Identify which cell holds the provided text, then report its (X, Y) central coordinate. 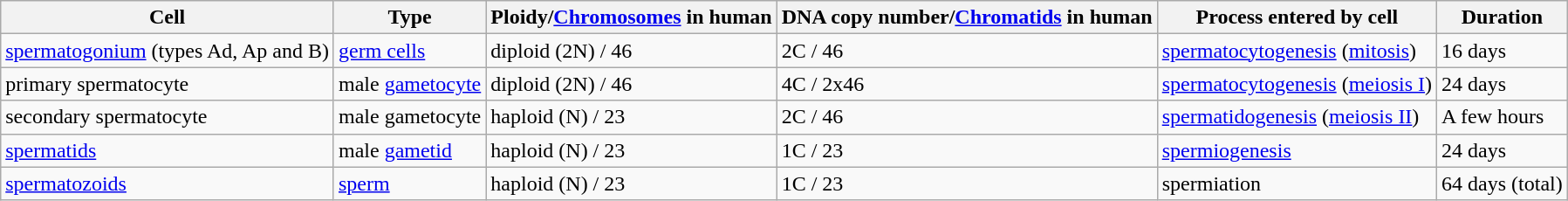
spermatids (168, 150)
germ cells (409, 51)
DNA copy number/Chromatids in human (967, 17)
spermatocytogenesis (mitosis) (1297, 51)
spermatocytogenesis (meiosis I) (1297, 84)
64 days (total) (1503, 184)
secondary spermatocyte (168, 117)
spermatidogenesis (meiosis II) (1297, 117)
Duration (1503, 17)
Type (409, 17)
male gametid (409, 150)
spermatozoids (168, 184)
Process entered by cell (1297, 17)
primary spermatocyte (168, 84)
sperm (409, 184)
spermatogonium (types Ad, Ap and B) (168, 51)
16 days (1503, 51)
A few hours (1503, 117)
Cell (168, 17)
4C / 2x46 (967, 84)
Ploidy/Chromosomes in human (632, 17)
spermiation (1297, 184)
spermiogenesis (1297, 150)
